Return the (x, y) coordinate for the center point of the cell that contains the specified text.  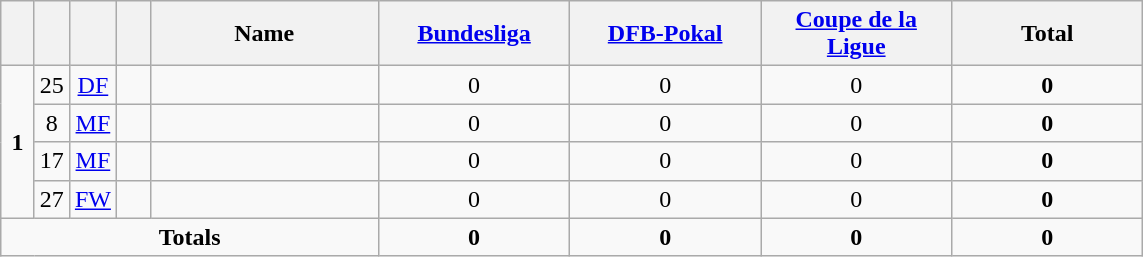
27 (52, 199)
1 (18, 142)
8 (52, 123)
Name (264, 34)
Bundesliga (474, 34)
DFB-Pokal (666, 34)
17 (52, 161)
25 (52, 85)
DF (92, 85)
FW (92, 199)
Totals (190, 237)
Coupe de la Ligue (856, 34)
Total (1048, 34)
